From the cell containing the given text, extract its center point as (X, Y) coordinate. 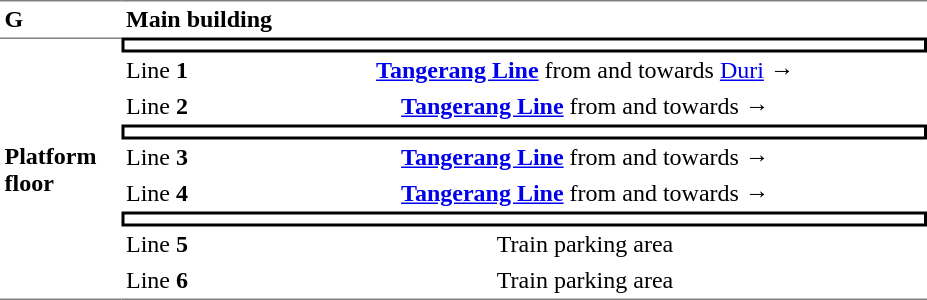
Line 2 (183, 106)
Line 1 (183, 70)
Platform floor (61, 169)
Line 4 (183, 194)
G (61, 19)
Line 3 (183, 158)
Line 6 (183, 281)
Tangerang Line from and towards Duri → (585, 70)
Line 5 (183, 244)
